For the text-containing cell, return its midpoint in (X, Y) coordinate format. 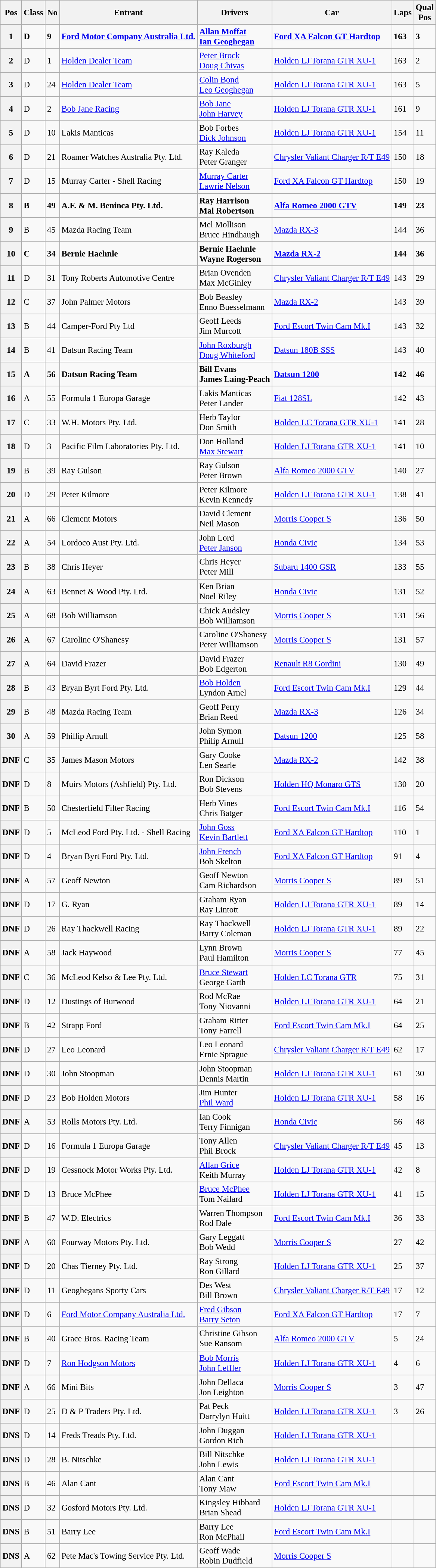
Des West Bill Brown (235, 1290)
Ron Dickson Bob Stevens (235, 784)
John Stoopman (129, 1074)
Peter Kilmore Kevin Kennedy (235, 495)
154 (403, 133)
Graham Ryan Ray Lintott (235, 905)
W.D. Electrics (129, 1219)
Chesterfield Filter Racing (129, 809)
Bob Holden Motors (129, 1098)
Fourway Motors Pty. Ltd. (129, 1242)
Renault R8 Gordini (332, 664)
67 (52, 639)
Herb Vines Chris Batger (235, 809)
Caroline O'Shanesy (129, 639)
Bill Nitschke John Lewis (235, 1460)
116 (403, 809)
Pete Mac's Towing Service Pty. Ltd. (129, 1556)
Ray Kaleda Peter Granger (235, 157)
Bob Holden Lyndon Arnel (235, 688)
Allan Grice Keith Murray (235, 1170)
Tony Allen Phil Brock (235, 1146)
63 (52, 591)
Lordoco Aust Pty. Ltd. (129, 543)
77 (403, 953)
Lakis Manticas (129, 133)
Bob Jane Racing (129, 109)
Colin Bond Leo Geoghegan (235, 85)
125 (403, 736)
138 (403, 495)
John Roxburgh Doug Whiteford (235, 350)
Peter Kilmore (129, 495)
Geoff Leeds Jim Murcott (235, 326)
134 (403, 543)
Geoghegans Sporty Cars (129, 1290)
Mel Mollison Bruce Hindhaugh (235, 229)
A.F. & M. Beninca Pty. Ltd. (129, 205)
Phillip Arnull (129, 736)
Geoff Perry Brian Reed (235, 712)
Brian Ovenden Max McGinley (235, 278)
Caroline O'Shanesy Peter Williamson (235, 639)
Freds Treads Pty. Ltd. (129, 1435)
Rod McRae Tony Niovanni (235, 1001)
Entrant (129, 13)
John French Bob Skelton (235, 856)
Jim Hunter Phil Ward (235, 1098)
John Goss Kevin Bartlett (235, 833)
Bob Forbes Dick Johnson (235, 133)
Geoff Newton Cam Richardson (235, 880)
Ian Cook Terry Finnigan (235, 1121)
59 (52, 736)
Christine Gibson Sue Ransom (235, 1339)
110 (403, 833)
Bruce Stewart George Garth (235, 977)
Ray Gulson (129, 470)
B. Nitschke (129, 1460)
Pat Peck Darrylyn Huitt (235, 1411)
QualPos (424, 13)
35 (52, 760)
John Palmer Motors (129, 302)
McLeod Kelso & Lee Pty. Ltd. (129, 977)
Bob Williamson (129, 615)
McLeod Ford Pty. Ltd. - Shell Racing (129, 833)
Jack Haywood (129, 953)
Chris Heyer (129, 567)
Gary Leggatt Bob Wedd (235, 1242)
Class (34, 13)
Bob Morris John Leffler (235, 1363)
Datsun 180B SSS (332, 350)
Ron Hodgson Motors (129, 1363)
D & P Traders Pty. Ltd. (129, 1411)
Dustings of Burwood (129, 1001)
John Stoopman Dennis Martin (235, 1074)
Pacific Film Laboratories Pty. Ltd. (129, 447)
Roamer Watches Australia Pty. Ltd. (129, 157)
G. Ryan (129, 905)
Muirs Motors (Ashfield) Pty. Ltd. (129, 784)
Rolls Motors Pty. Ltd. (129, 1121)
133 (403, 567)
Fiat 128SL (332, 398)
Ray Gulson Peter Brown (235, 470)
Kingsley Hibbard Brian Shead (235, 1508)
129 (403, 688)
61 (403, 1074)
Alan Cant (129, 1484)
Geoff Newton (129, 880)
Barry Lee Ron McPhail (235, 1531)
Fred Gibson Barry Seton (235, 1315)
Don Holland Max Stewart (235, 447)
David Frazer Bob Edgerton (235, 664)
60 (52, 1242)
John Dellaca Jon Leighton (235, 1387)
140 (403, 470)
Holden LC Torana GTR (332, 977)
Bob Jane John Harvey (235, 109)
Graham Ritter Tony Farrell (235, 1025)
Bernie Haehnle (129, 254)
149 (403, 205)
Pos (11, 13)
Holden LC Torana GTR XU-1 (332, 423)
Laps (403, 13)
Leo Leonard Ernie Sprague (235, 1049)
Strapp Ford (129, 1025)
Grace Bros. Racing Team (129, 1339)
Chris Heyer Peter Mill (235, 567)
Murray Carter - Shell Racing (129, 181)
Ken Brian Noel Riley (235, 591)
Clement Motors (129, 519)
Mini Bits (129, 1387)
161 (403, 109)
Ray Strong Ron Gillard (235, 1266)
Geoff Wade Robin Dudfield (235, 1556)
Barry Lee (129, 1531)
Gary Cooke Len Searle (235, 760)
Camper-Ford Pty Ltd (129, 326)
Lynn Brown Paul Hamilton (235, 953)
Herb Taylor Don Smith (235, 423)
James Mason Motors (129, 760)
Bruce McPhee (129, 1194)
Cessnock Motor Works Pty. Ltd. (129, 1170)
Bruce McPhee Tom Nailard (235, 1194)
Tony Roberts Automotive Centre (129, 278)
Holden HQ Monaro GTS (332, 784)
No (52, 13)
Ray Thackwell Racing (129, 929)
Drivers (235, 13)
68 (52, 615)
Alan Cant Tony Maw (235, 1484)
Chas Tierney Pty. Ltd. (129, 1266)
75 (403, 977)
John Lord Peter Janson (235, 543)
Leo Leonard (129, 1049)
Ray Thackwell Barry Coleman (235, 929)
52 (424, 591)
W.H. Motors Pty. Ltd. (129, 423)
Lakis Manticas Peter Lander (235, 398)
Peter Brock Doug Chivas (235, 60)
Car (332, 13)
Allan Moffat Ian Geoghegan (235, 37)
Gosford Motors Pty. Ltd. (129, 1508)
Ray Harrison Mal Robertson (235, 205)
David Frazer (129, 664)
91 (403, 856)
Subaru 1400 GSR (332, 567)
Murray Carter Lawrie Nelson (235, 181)
John Duggan Gordon Rich (235, 1435)
Bob Beasley Enno Buesselmann (235, 302)
126 (403, 712)
David Clement Neil Mason (235, 519)
136 (403, 519)
Chick Audsley Bob Williamson (235, 615)
Bennet & Wood Pty. Ltd. (129, 591)
John Symon Philip Arnull (235, 736)
Bill Evans James Laing-Peach (235, 374)
Bernie Haehnle Wayne Rogerson (235, 254)
Warren Thompson Rod Dale (235, 1219)
